Return the (X, Y) coordinate for the center point of the cell that contains the specified text.  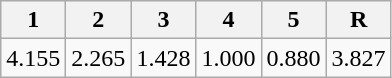
R (358, 20)
3 (164, 20)
3.827 (358, 58)
2.265 (98, 58)
4.155 (34, 58)
1.000 (228, 58)
1 (34, 20)
4 (228, 20)
1.428 (164, 58)
2 (98, 20)
0.880 (294, 58)
5 (294, 20)
